Return [X, Y] of the center of cell containing provided text 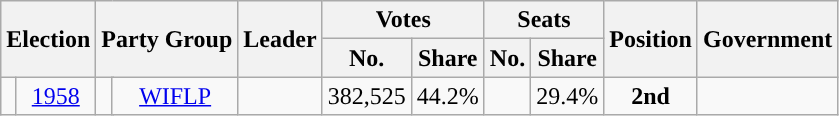
2nd [651, 96]
Votes [403, 20]
1958 [56, 96]
382,525 [366, 96]
29.4% [568, 96]
WIFLP [174, 96]
Position [651, 39]
Seats [544, 20]
Government [767, 39]
44.2% [448, 96]
Leader [280, 39]
Election [48, 39]
Party Group [167, 39]
